From the cell containing the given text, extract its center point as (x, y) coordinate. 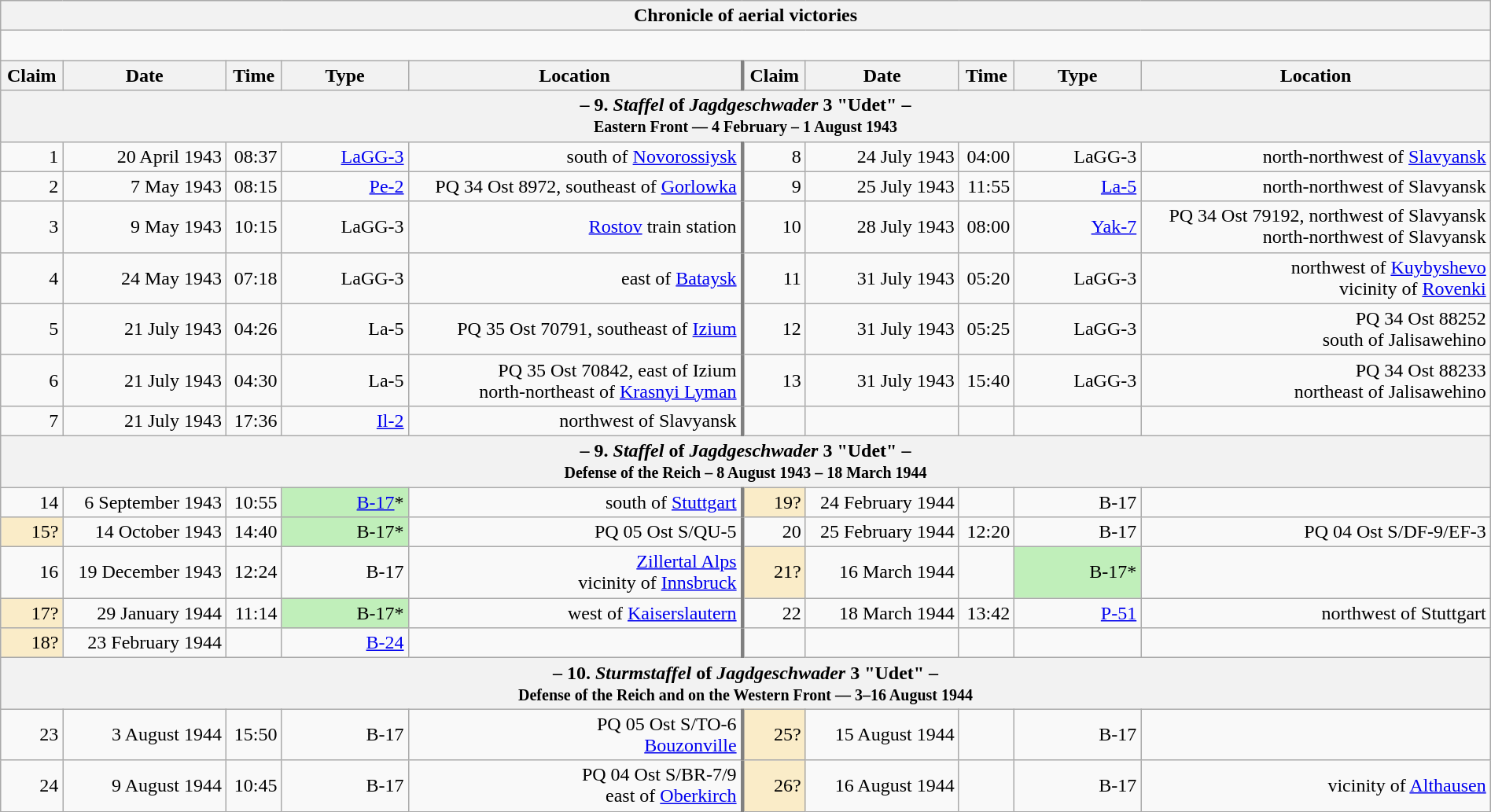
northwest of Kuybyshevovicinity of Rovenki (1316, 278)
west of Kaiserslautern (576, 613)
24 (31, 786)
PQ 35 Ost 70842, east of Izium north-northeast of Krasnyi Lyman (576, 380)
15:40 (986, 380)
northwest of Stuttgart (1316, 613)
10 (774, 226)
9 May 1943 (145, 226)
PQ 04 Ost S/BR-7/9east of Oberkirch (576, 786)
08:37 (254, 156)
19? (774, 502)
15:50 (254, 734)
south of Stuttgart (576, 502)
PQ 35 Ost 70791, southeast of Izium (576, 329)
7 May 1943 (145, 186)
Pe-2 (344, 186)
04:26 (254, 329)
08:15 (254, 186)
28 July 1943 (882, 226)
4 (31, 278)
16 August 1944 (882, 786)
21? (774, 572)
15? (31, 532)
5 (31, 329)
16 March 1944 (882, 572)
23 (31, 734)
Chronicle of aerial victories (745, 16)
25? (774, 734)
P-51 (1077, 613)
2 (31, 186)
PQ 05 Ost S/TO-6Bouzonville (576, 734)
Rostov train station (576, 226)
25 July 1943 (882, 186)
10:15 (254, 226)
B-24 (344, 643)
17? (31, 613)
23 February 1944 (145, 643)
13:42 (986, 613)
vicinity of Althausen (1316, 786)
Yak-7 (1077, 226)
05:20 (986, 278)
18 March 1944 (882, 613)
12:20 (986, 532)
7 (31, 421)
20 April 1943 (145, 156)
9 August 1944 (145, 786)
– 9. Staffel of Jagdgeschwader 3 "Udet" –Eastern Front — 4 February – 1 August 1943 (745, 116)
29 January 1944 (145, 613)
12 (774, 329)
10:45 (254, 786)
northwest of Slavyansk (576, 421)
Il-2 (344, 421)
13 (774, 380)
17:36 (254, 421)
08:00 (986, 226)
04:00 (986, 156)
3 (31, 226)
8 (774, 156)
24 July 1943 (882, 156)
15 August 1944 (882, 734)
10:55 (254, 502)
24 May 1943 (145, 278)
6 (31, 380)
14 October 1943 (145, 532)
south of Novorossiysk (576, 156)
PQ 34 Ost 88252 south of Jalisawehino (1316, 329)
22 (774, 613)
20 (774, 532)
3 August 1944 (145, 734)
14 (31, 502)
24 February 1944 (882, 502)
04:30 (254, 380)
19 December 1943 (145, 572)
11:14 (254, 613)
14:40 (254, 532)
9 (774, 186)
26? (774, 786)
– 10. Sturmstaffel of Jagdgeschwader 3 "Udet" –Defense of the Reich and on the Western Front — 3–16 August 1944 (745, 684)
25 February 1944 (882, 532)
11 (774, 278)
05:25 (986, 329)
18? (31, 643)
07:18 (254, 278)
east of Bataysk (576, 278)
Zillertal Alpsvicinity of Innsbruck (576, 572)
PQ 34 Ost 8972, southeast of Gorlowka (576, 186)
16 (31, 572)
PQ 04 Ost S/DF-9/EF-3 (1316, 532)
1 (31, 156)
– 9. Staffel of Jagdgeschwader 3 "Udet" –Defense of the Reich – 8 August 1943 – 18 March 1944 (745, 461)
PQ 34 Ost 88233 northeast of Jalisawehino (1316, 380)
PQ 34 Ost 79192, northwest of Slavyansk north-northwest of Slavyansk (1316, 226)
11:55 (986, 186)
6 September 1943 (145, 502)
12:24 (254, 572)
PQ 05 Ost S/QU-5 (576, 532)
